Determine the (x, y) coordinate at the center of the cell enclosing the given text.  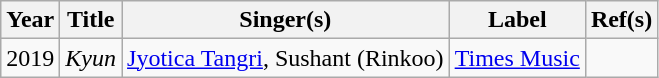
Title (91, 20)
Times Music (517, 58)
Label (517, 20)
Year (30, 20)
Jyotica Tangri, Sushant (Rinkoo) (286, 58)
Kyun (91, 58)
2019 (30, 58)
Ref(s) (621, 20)
Singer(s) (286, 20)
